Find where the given text appears and provide that cell's center as [X, Y] coordinate. 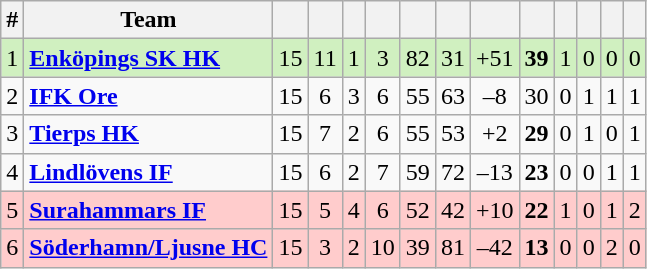
+10 [494, 210]
Team [148, 20]
42 [452, 210]
22 [536, 210]
81 [452, 248]
11 [325, 58]
+2 [494, 134]
–8 [494, 96]
–42 [494, 248]
52 [418, 210]
Enköpings SK HK [148, 58]
29 [536, 134]
# [12, 20]
82 [418, 58]
IFK Ore [148, 96]
Söderhamn/Ljusne HC [148, 248]
53 [452, 134]
59 [418, 172]
72 [452, 172]
Lindlövens IF [148, 172]
23 [536, 172]
–13 [494, 172]
31 [452, 58]
30 [536, 96]
Tierps HK [148, 134]
Surahammars IF [148, 210]
13 [536, 248]
10 [382, 248]
+51 [494, 58]
63 [452, 96]
